Determine the (X, Y) coordinate at the center of the cell enclosing the given text.  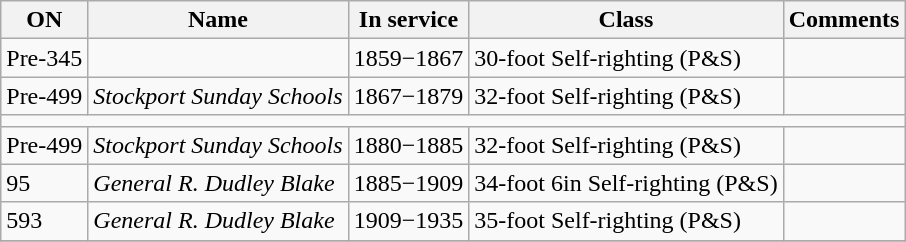
1909−1935 (408, 221)
34-foot 6in Self-righting (P&S) (626, 183)
95 (44, 183)
30-foot Self-righting (P&S) (626, 58)
1859−1867 (408, 58)
Class (626, 20)
1867−1879 (408, 96)
1880−1885 (408, 145)
35-foot Self-righting (P&S) (626, 221)
593 (44, 221)
In service (408, 20)
1885−1909 (408, 183)
ON (44, 20)
Comments (844, 20)
Pre-345 (44, 58)
Name (218, 20)
